From the cell containing the given text, extract its center point as [x, y] coordinate. 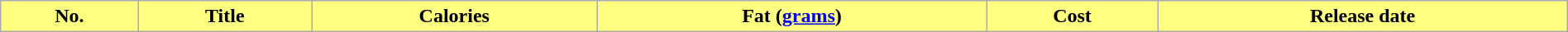
Calories [455, 16]
Release date [1363, 16]
Fat (grams) [792, 16]
Title [225, 16]
Cost [1072, 16]
No. [69, 16]
